Scan for the cell matching the given text and deliver its [x, y] coordinate at center. 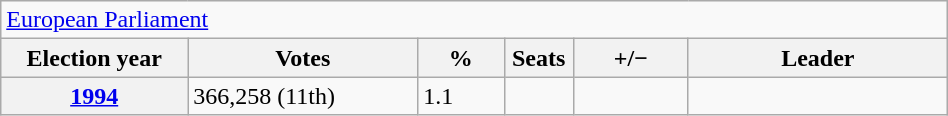
1.1 [461, 96]
366,258 (11th) [303, 96]
Seats [538, 58]
Election year [94, 58]
1994 [94, 96]
Votes [303, 58]
Leader [818, 58]
% [461, 58]
European Parliament [474, 20]
+/− [630, 58]
